Output the [x, y] coordinate of the center of the cell containing the given text.  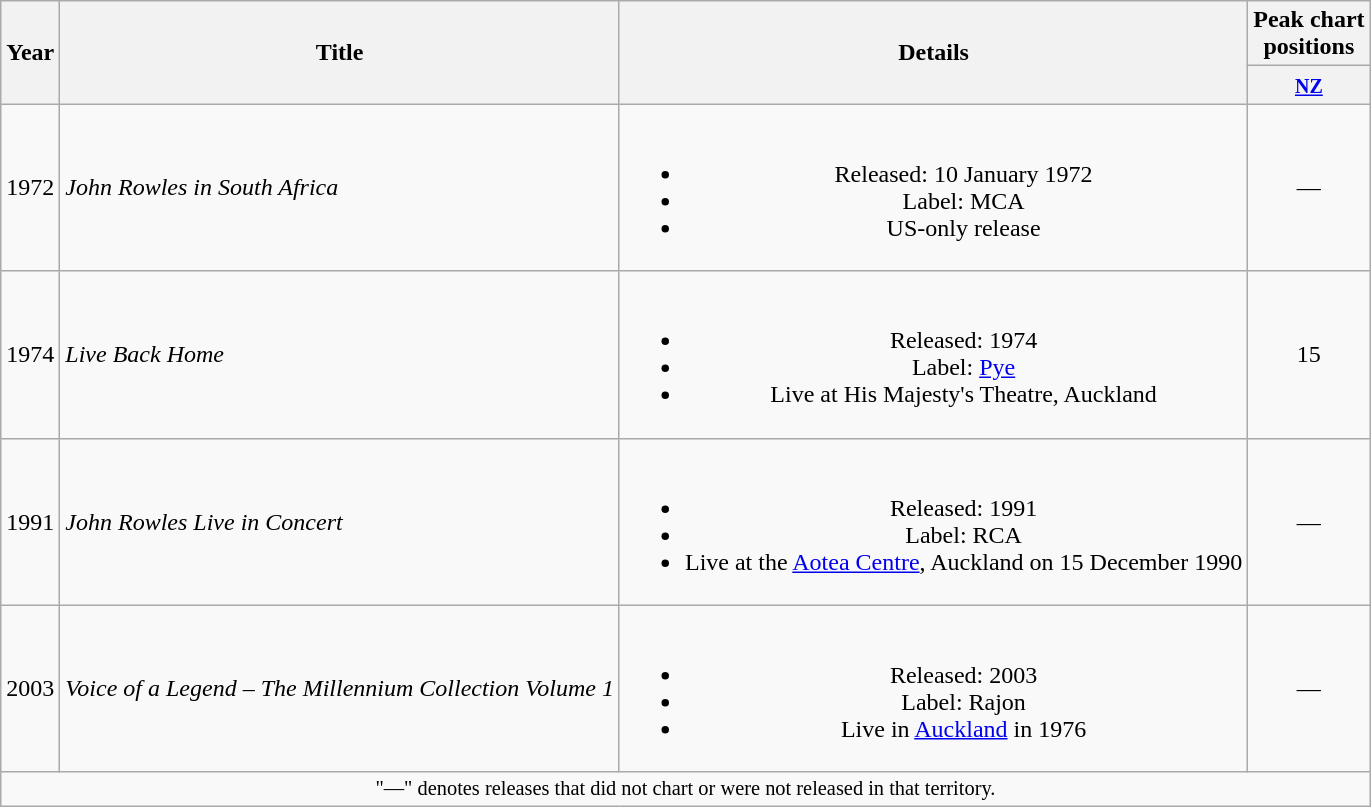
Released: 2003Label: RajonLive in Auckland in 1976 [933, 688]
Live Back Home [340, 354]
Title [340, 52]
1972 [30, 188]
Released: 10 January 1972Label: MCAUS-only release [933, 188]
Year [30, 52]
Peak chartpositions [1309, 34]
"—" denotes releases that did not chart or were not released in that territory. [686, 789]
Released: 1991Label: RCALive at the Aotea Centre, Auckland on 15 December 1990 [933, 522]
Released: 1974Label: PyeLive at His Majesty's Theatre, Auckland [933, 354]
1974 [30, 354]
John Rowles in South Africa [340, 188]
15 [1309, 354]
NZ [1309, 85]
Details [933, 52]
John Rowles Live in Concert [340, 522]
1991 [30, 522]
2003 [30, 688]
Voice of a Legend – The Millennium Collection Volume 1 [340, 688]
